Capture the cell that displays the provided text and extract its [x, y] central coordinate. 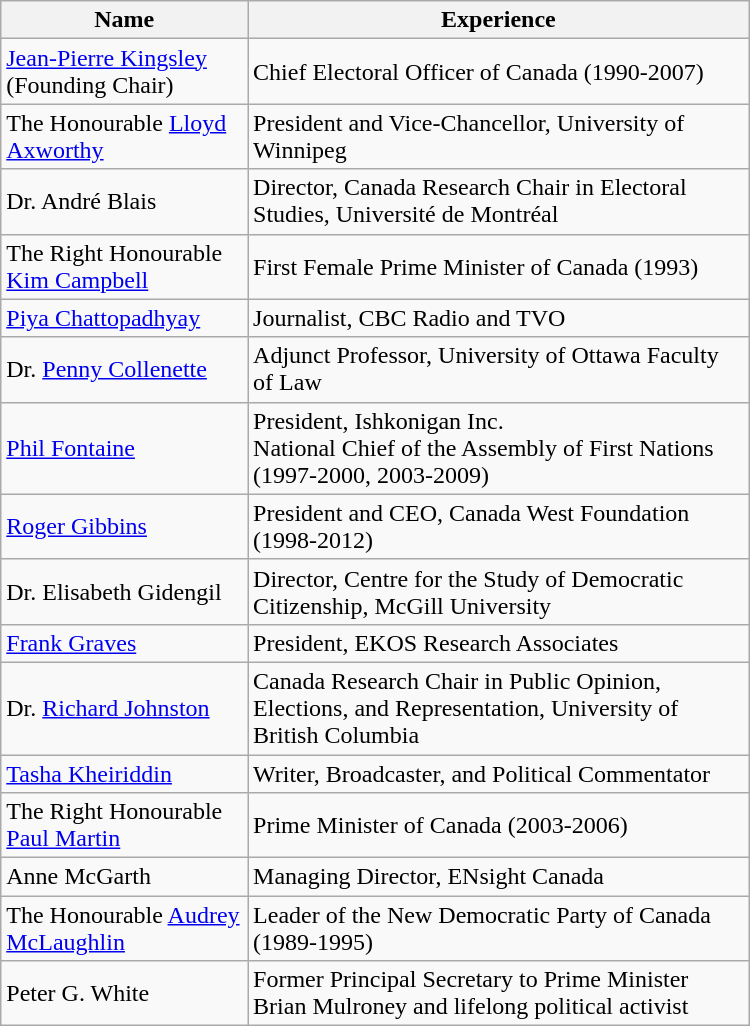
Frank Graves [124, 643]
Peter G. White [124, 994]
President and Vice-Chancellor, University of Winnipeg [499, 136]
The Right Honourable Paul Martin [124, 826]
First Female Prime Minister of Canada (1993) [499, 266]
Managing Director, ENsight Canada [499, 877]
The Honourable Audrey McLaughlin [124, 928]
Piya Chattopadhyay [124, 318]
Jean-Pierre Kingsley (Founding Chair) [124, 72]
Dr. Penny Collenette [124, 370]
Phil Fontaine [124, 448]
Journalist, CBC Radio and TVO [499, 318]
Chief Electoral Officer of Canada (1990-2007) [499, 72]
Dr. Richard Johnston [124, 708]
Tasha Kheiriddin [124, 773]
Roger Gibbins [124, 526]
Name [124, 20]
Director, Centre for the Study of Democratic Citizenship, McGill University [499, 592]
The Right Honourable Kim Campbell [124, 266]
Writer, Broadcaster, and Political Commentator [499, 773]
Canada Research Chair in Public Opinion, Elections, and Representation, University of British Columbia [499, 708]
Former Principal Secretary to Prime Minister Brian Mulroney and lifelong political activist [499, 994]
Prime Minister of Canada (2003-2006) [499, 826]
Dr. André Blais [124, 202]
Director, Canada Research Chair in Electoral Studies, Université de Montréal [499, 202]
Experience [499, 20]
The Honourable Lloyd Axworthy [124, 136]
Leader of the New Democratic Party of Canada (1989-1995) [499, 928]
Adjunct Professor, University of Ottawa Faculty of Law [499, 370]
President, EKOS Research Associates [499, 643]
President and CEO, Canada West Foundation (1998-2012) [499, 526]
Dr. Elisabeth Gidengil [124, 592]
Anne McGarth [124, 877]
President, Ishkonigan Inc.National Chief of the Assembly of First Nations (1997-2000, 2003-2009) [499, 448]
